From the cell containing the given text, extract its center point as [x, y] coordinate. 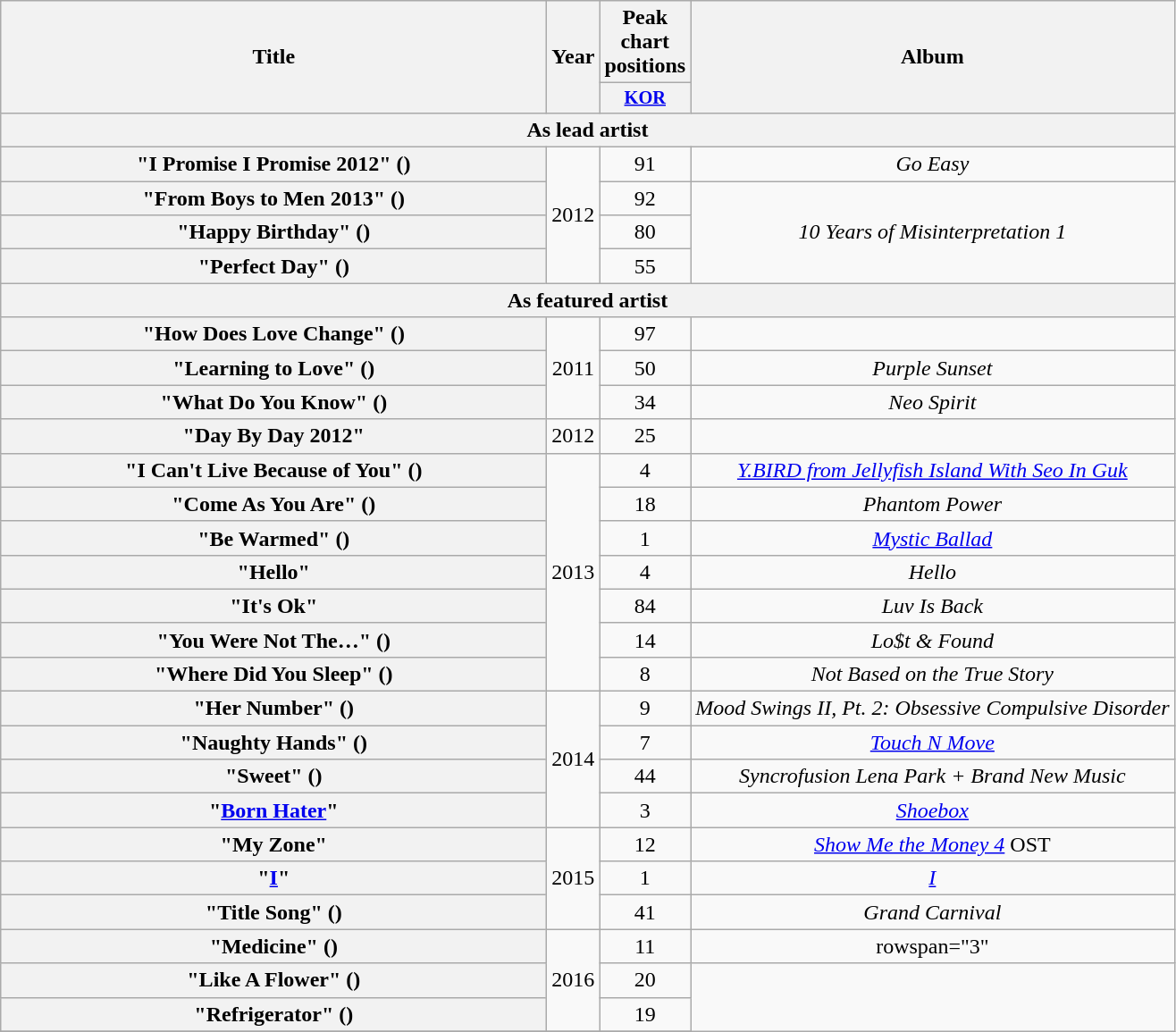
"Come As You Are" () [273, 504]
"Learning to Love" () [273, 368]
Luv Is Back [933, 606]
2015 [574, 878]
"What Do You Know" () [273, 402]
"Perfect Day" () [273, 266]
"My Zone" [273, 844]
2016 [574, 980]
8 [645, 674]
92 [645, 198]
3 [645, 810]
"Day By Day 2012" [273, 436]
Not Based on the True Story [933, 674]
Purple Sunset [933, 368]
Album [933, 57]
"Where Did You Sleep" () [273, 674]
"Refrigerator" () [273, 1014]
Title [273, 57]
KOR [645, 98]
41 [645, 912]
97 [645, 334]
As featured artist [588, 300]
34 [645, 402]
"Be Warmed" () [273, 538]
"How Does Love Change" () [273, 334]
Y.BIRD from Jellyfish Island With Seo In Guk [933, 470]
Mood Swings II, Pt. 2: Obsessive Compulsive Disorder [933, 709]
"Born Hater" [273, 810]
44 [645, 776]
As lead artist [588, 130]
Show Me the Money 4 OST [933, 844]
"Her Number" () [273, 709]
"Hello" [273, 572]
84 [645, 606]
7 [645, 743]
"Sweet" () [273, 776]
55 [645, 266]
12 [645, 844]
"You Were Not The…" () [273, 640]
18 [645, 504]
91 [645, 164]
Touch N Move [933, 743]
"Medicine" () [273, 946]
Year [574, 57]
Hello [933, 572]
"From Boys to Men 2013" () [273, 198]
I [933, 878]
"I Promise I Promise 2012" () [273, 164]
"Naughty Hands" () [273, 743]
20 [645, 980]
Shoebox [933, 810]
"Like A Flower" () [273, 980]
Grand Carnival [933, 912]
"Happy Birthday" () [273, 232]
80 [645, 232]
Go Easy [933, 164]
Peak chart positions [645, 42]
rowspan="3" [933, 946]
Syncrofusion Lena Park + Brand New Music [933, 776]
Neo Spirit [933, 402]
Mystic Ballad [933, 538]
11 [645, 946]
2013 [574, 572]
Lo$t & Found [933, 640]
10 Years of Misinterpretation 1 [933, 232]
19 [645, 1014]
9 [645, 709]
"Title Song" () [273, 912]
"I" [273, 878]
2011 [574, 368]
50 [645, 368]
"It's Ok" [273, 606]
2014 [574, 759]
"I Can't Live Because of You" () [273, 470]
Phantom Power [933, 504]
14 [645, 640]
25 [645, 436]
